Search for the cell housing the specified text and yield its [x, y] center coordinate. 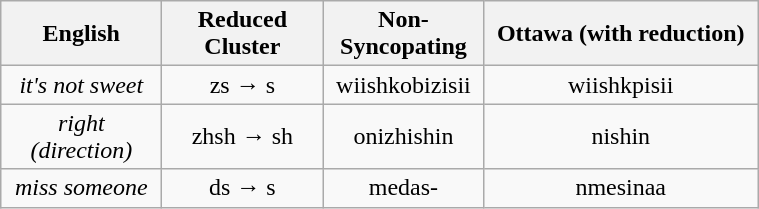
English [82, 34]
nishin [621, 136]
wiishkobizisii [404, 85]
it's not sweet [82, 85]
Ottawa (with reduction) [621, 34]
zs → s [242, 85]
right (direction) [82, 136]
ds → s [242, 188]
zhsh → sh [242, 136]
medas- [404, 188]
miss someone [82, 188]
nmesinaa [621, 188]
wiishkpisii [621, 85]
Reduced Cluster [242, 34]
onizhishin [404, 136]
Non-Syncopating [404, 34]
